Output the [x, y] coordinate of the center of the cell containing the given text.  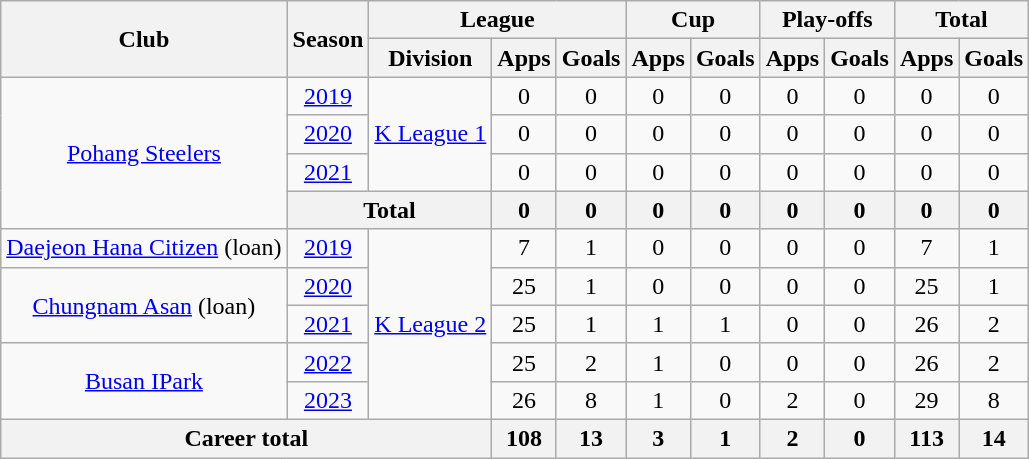
League [498, 20]
Daejeon Hana Citizen (loan) [144, 248]
108 [524, 438]
Busan IPark [144, 381]
Cup [693, 20]
Season [328, 39]
K League 2 [430, 324]
2022 [328, 362]
29 [926, 400]
2023 [328, 400]
Club [144, 39]
Division [430, 58]
14 [994, 438]
113 [926, 438]
Chungnam Asan (loan) [144, 305]
Pohang Steelers [144, 153]
13 [591, 438]
Play-offs [827, 20]
Career total [246, 438]
3 [658, 438]
K League 1 [430, 134]
